Provide the (X, Y) coordinate of the cell's center where the given text is located.  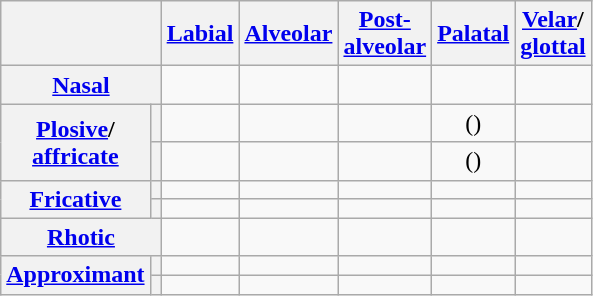
Labial (200, 34)
Nasal (81, 85)
Alveolar (288, 34)
Velar/glottal (553, 34)
Palatal (474, 34)
Approximant (76, 275)
Fricative (76, 199)
Post-alveolar (385, 34)
Plosive/affricate (76, 142)
Rhotic (81, 237)
